For the text-containing cell, return its midpoint in (X, Y) coordinate format. 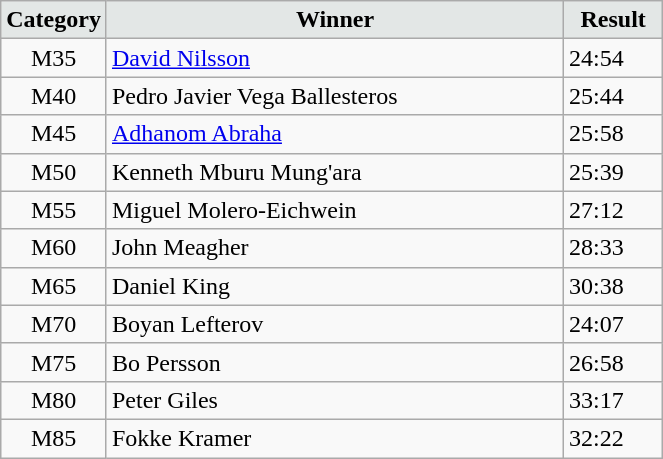
24:54 (614, 58)
Bo Persson (334, 362)
Pedro Javier Vega Ballesteros (334, 96)
Miguel Molero-Eichwein (334, 210)
25:39 (614, 172)
24:07 (614, 324)
33:17 (614, 400)
M50 (54, 172)
Kenneth Mburu Mung'ara (334, 172)
Boyan Lefterov (334, 324)
M85 (54, 438)
M75 (54, 362)
M60 (54, 248)
M80 (54, 400)
John Meagher (334, 248)
David Nilsson (334, 58)
Peter Giles (334, 400)
M70 (54, 324)
26:58 (614, 362)
Adhanom Abraha (334, 134)
M40 (54, 96)
30:38 (614, 286)
Daniel King (334, 286)
Category (54, 20)
Result (614, 20)
M65 (54, 286)
32:22 (614, 438)
28:33 (614, 248)
27:12 (614, 210)
Fokke Kramer (334, 438)
25:58 (614, 134)
M55 (54, 210)
M45 (54, 134)
M35 (54, 58)
Winner (334, 20)
25:44 (614, 96)
